Return the [x, y] coordinate for the center point of the cell that contains the specified text.  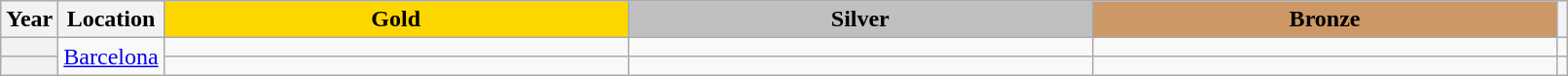
Location [111, 19]
Silver [860, 19]
Barcelona [111, 57]
Bronze [1324, 19]
Gold [395, 19]
Year [29, 19]
